Search for the cell housing the specified text and yield its [x, y] center coordinate. 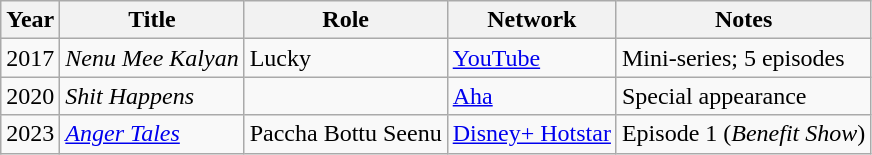
Mini-series; 5 episodes [743, 58]
Network [532, 20]
Episode 1 (Benefit Show) [743, 134]
Anger Tales [152, 134]
YouTube [532, 58]
2023 [30, 134]
Shit Happens [152, 96]
Nenu Mee Kalyan [152, 58]
2020 [30, 96]
Special appearance [743, 96]
Title [152, 20]
Lucky [346, 58]
Aha [532, 96]
Year [30, 20]
Paccha Bottu Seenu [346, 134]
2017 [30, 58]
Role [346, 20]
Disney+ Hotstar [532, 134]
Notes [743, 20]
